Determine the [x, y] coordinate at the center of the cell enclosing the given text.  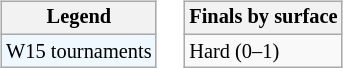
Hard (0–1) [263, 51]
Legend [78, 18]
Finals by surface [263, 18]
W15 tournaments [78, 51]
